Locate the cell with the specified text and output its [x, y] center coordinate. 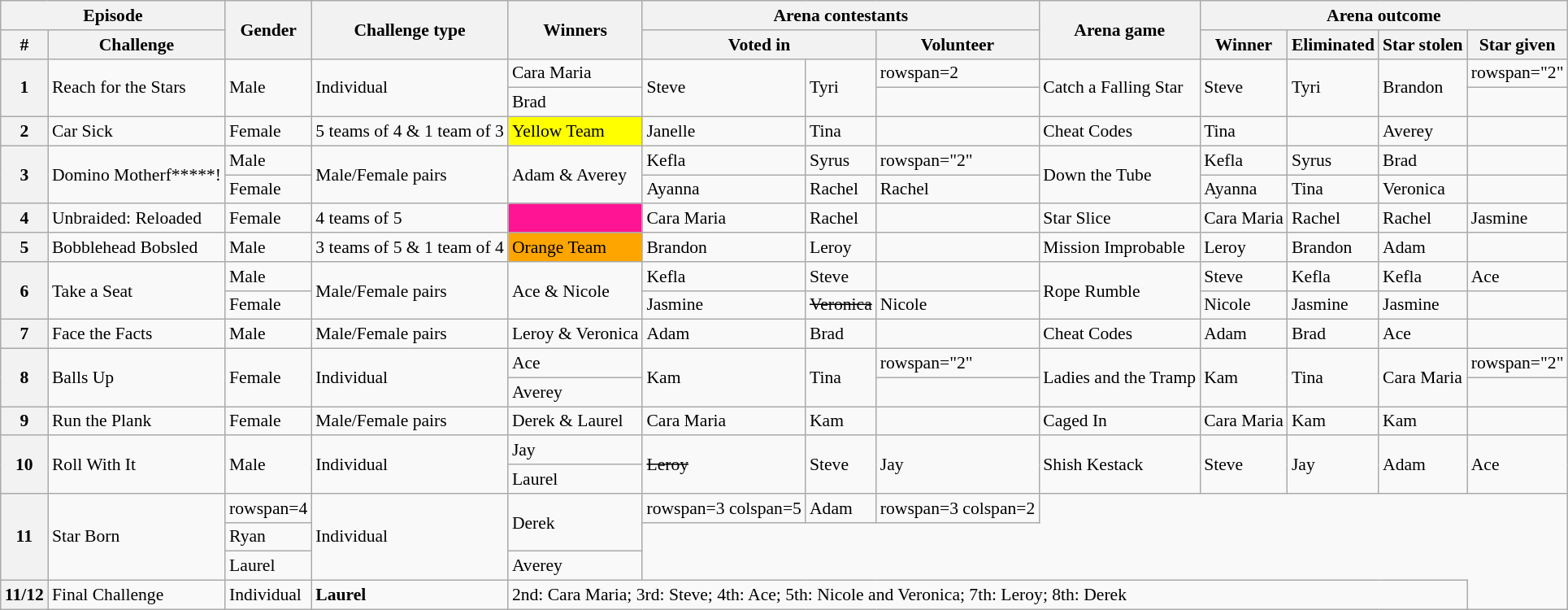
Rope Rumble [1119, 291]
Domino Motherf*****! [137, 174]
Arena outcome [1383, 15]
Gender [268, 29]
Yellow Team [576, 132]
Down the Tube [1119, 174]
Face the Facts [137, 334]
Unbraided: Reloaded [137, 219]
rowspan=3 colspan=2 [958, 508]
9 [24, 421]
Take a Seat [137, 291]
4 teams of 5 [410, 219]
Volunteer [958, 45]
Voted in [759, 45]
Shish Kestack [1119, 465]
Orange Team [576, 247]
8 [24, 377]
Bobblehead Bobsled [137, 247]
Ladies and the Tramp [1119, 377]
rowspan=4 [268, 508]
5 teams of 4 & 1 team of 3 [410, 132]
Final Challenge [137, 595]
Balls Up [137, 377]
11/12 [24, 595]
Catch a Falling Star [1119, 88]
rowspan=3 colspan=5 [723, 508]
Roll With It [137, 465]
2nd: Cara Maria; 3rd: Steve; 4th: Ace; 5th: Nicole and Veronica; 7th: Leroy; 8th: Derek [988, 595]
Adam & Averey [576, 174]
Ryan [268, 537]
Arena contestants [840, 15]
Star stolen [1422, 45]
3 teams of 5 & 1 team of 4 [410, 247]
5 [24, 247]
Challenge type [410, 29]
1 [24, 88]
Caged In [1119, 421]
6 [24, 291]
Janelle [723, 132]
rowspan=2 [958, 73]
Winners [576, 29]
Run the Plank [137, 421]
Winner [1244, 45]
Leroy & Veronica [576, 334]
11 [24, 537]
10 [24, 465]
# [24, 45]
Derek & Laurel [576, 421]
Challenge [137, 45]
4 [24, 219]
Ace & Nicole [576, 291]
Car Sick [137, 132]
Episode [113, 15]
Reach for the Stars [137, 88]
3 [24, 174]
Derek [576, 522]
Star Slice [1119, 219]
2 [24, 132]
7 [24, 334]
Star given [1518, 45]
Mission Improbable [1119, 247]
Eliminated [1333, 45]
Arena game [1119, 29]
Star Born [137, 537]
